Find where the given text appears and provide that cell's center as [X, Y] coordinate. 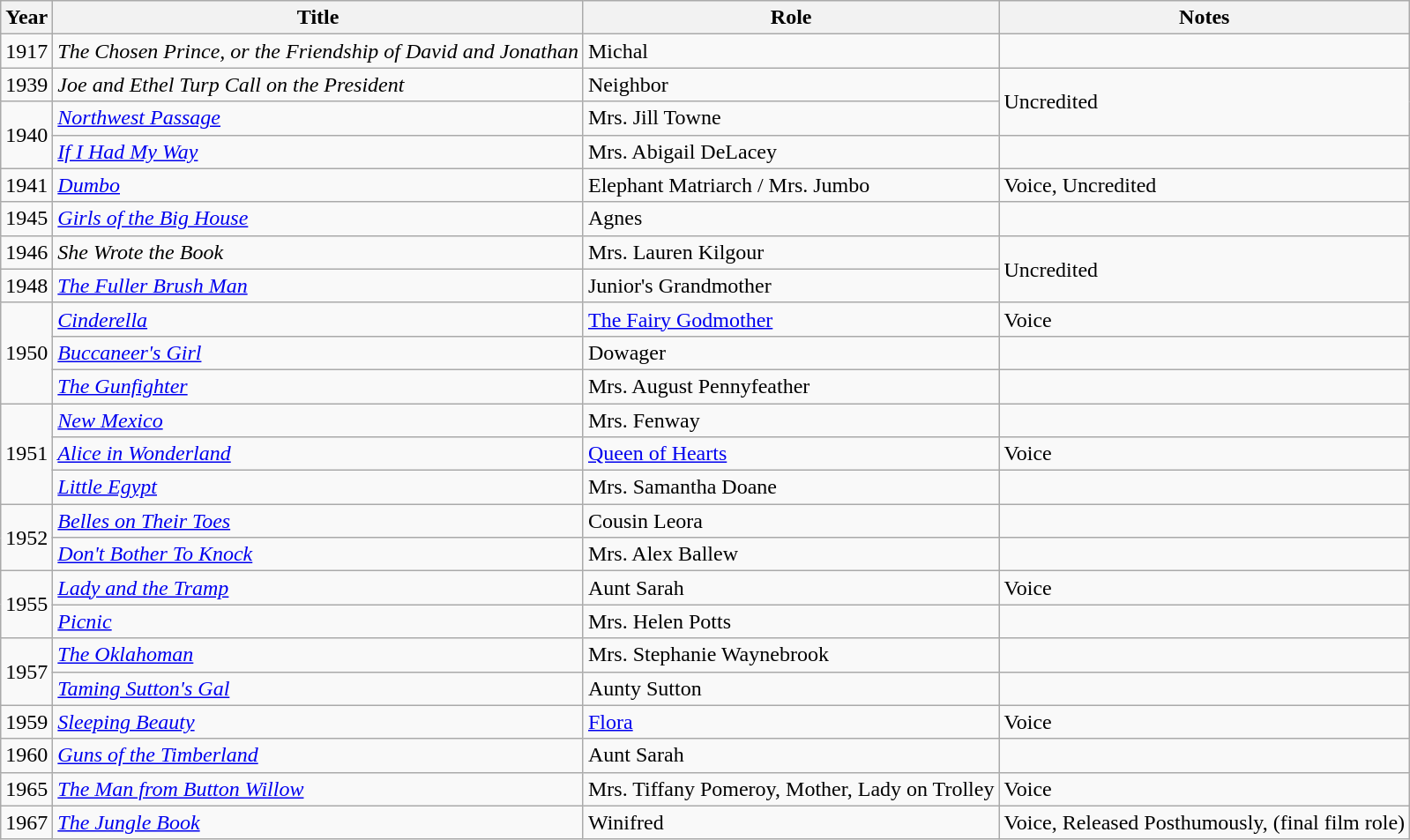
Guns of the Timberland [318, 755]
Mrs. Jill Towne [790, 118]
Little Egypt [318, 487]
1951 [26, 454]
1967 [26, 822]
Queen of Hearts [790, 454]
Belles on Their Toes [318, 521]
Buccaneer's Girl [318, 353]
Michal [790, 51]
Northwest Passage [318, 118]
Mrs. August Pennyfeather [790, 386]
1950 [26, 353]
1939 [26, 85]
1959 [26, 722]
Neighbor [790, 85]
Aunty Sutton [790, 688]
The Jungle Book [318, 822]
Title [318, 18]
Cousin Leora [790, 521]
If I Had My Way [318, 152]
1940 [26, 135]
Agnes [790, 219]
Voice, Released Posthumously, (final film role) [1205, 822]
Mrs. Stephanie Waynebrook [790, 655]
The Man from Button Willow [318, 789]
Mrs. Fenway [790, 420]
1965 [26, 789]
The Gunfighter [318, 386]
Lady and the Tramp [318, 588]
Alice in Wonderland [318, 454]
1952 [26, 538]
Notes [1205, 18]
Mrs. Tiffany Pomeroy, Mother, Lady on Trolley [790, 789]
The Chosen Prince, or the Friendship of David and Jonathan [318, 51]
Dowager [790, 353]
New Mexico [318, 420]
The Oklahoman [318, 655]
Joe and Ethel Turp Call on the President [318, 85]
Cinderella [318, 319]
1960 [26, 755]
Don't Bother To Knock [318, 554]
1957 [26, 672]
She Wrote the Book [318, 252]
Junior's Grandmother [790, 286]
Picnic [318, 621]
Role [790, 18]
Mrs. Samantha Doane [790, 487]
1948 [26, 286]
Mrs. Alex Ballew [790, 554]
Mrs. Abigail DeLacey [790, 152]
Mrs. Lauren Kilgour [790, 252]
Winifred [790, 822]
Flora [790, 722]
Voice, Uncredited [1205, 185]
1917 [26, 51]
1945 [26, 219]
1941 [26, 185]
Year [26, 18]
1955 [26, 605]
Taming Sutton's Gal [318, 688]
The Fairy Godmother [790, 319]
Mrs. Helen Potts [790, 621]
Elephant Matriarch / Mrs. Jumbo [790, 185]
Dumbo [318, 185]
The Fuller Brush Man [318, 286]
1946 [26, 252]
Sleeping Beauty [318, 722]
Girls of the Big House [318, 219]
